Output the [X, Y] coordinate of the center of the cell containing the given text.  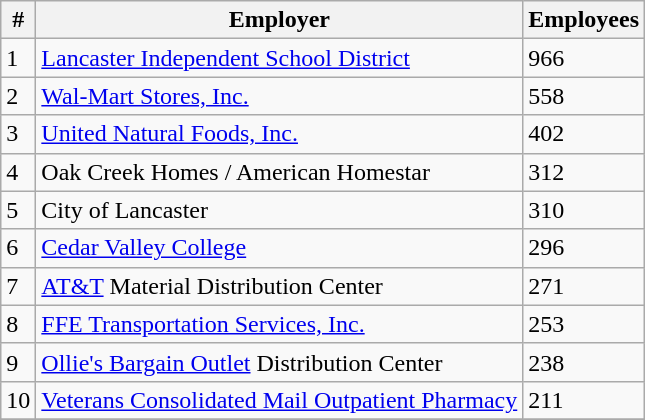
Cedar Valley College [280, 248]
9 [18, 362]
296 [584, 248]
United Natural Foods, Inc. [280, 134]
310 [584, 210]
AT&T Material Distribution Center [280, 286]
Employees [584, 20]
6 [18, 248]
238 [584, 362]
City of Lancaster [280, 210]
271 [584, 286]
402 [584, 134]
# [18, 20]
Oak Creek Homes / American Homestar [280, 172]
10 [18, 400]
7 [18, 286]
Lancaster Independent School District [280, 58]
1 [18, 58]
2 [18, 96]
Ollie's Bargain Outlet Distribution Center [280, 362]
Wal-Mart Stores, Inc. [280, 96]
312 [584, 172]
3 [18, 134]
5 [18, 210]
FFE Transportation Services, Inc. [280, 324]
8 [18, 324]
253 [584, 324]
211 [584, 400]
966 [584, 58]
Employer [280, 20]
4 [18, 172]
558 [584, 96]
Veterans Consolidated Mail Outpatient Pharmacy [280, 400]
